Return (x, y) of the center of cell containing provided text 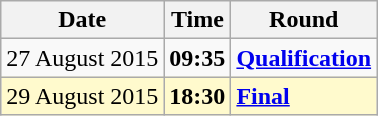
Time (198, 20)
Date (82, 20)
Round (304, 20)
18:30 (198, 96)
29 August 2015 (82, 96)
Final (304, 96)
09:35 (198, 58)
27 August 2015 (82, 58)
Qualification (304, 58)
